Capture the cell that displays the provided text and extract its (x, y) central coordinate. 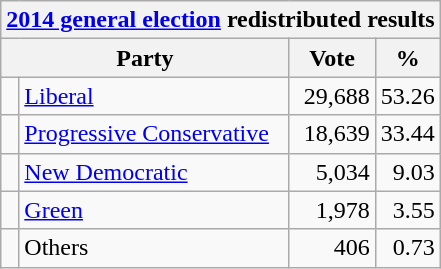
Party (145, 58)
New Democratic (154, 172)
Liberal (154, 96)
Progressive Conservative (154, 134)
2014 general election redistributed results (220, 20)
3.55 (408, 210)
Vote (332, 58)
406 (332, 248)
0.73 (408, 248)
33.44 (408, 134)
29,688 (332, 96)
Others (154, 248)
9.03 (408, 172)
% (408, 58)
53.26 (408, 96)
5,034 (332, 172)
Green (154, 210)
1,978 (332, 210)
18,639 (332, 134)
